Find where the given text appears and provide that cell's center as (X, Y) coordinate. 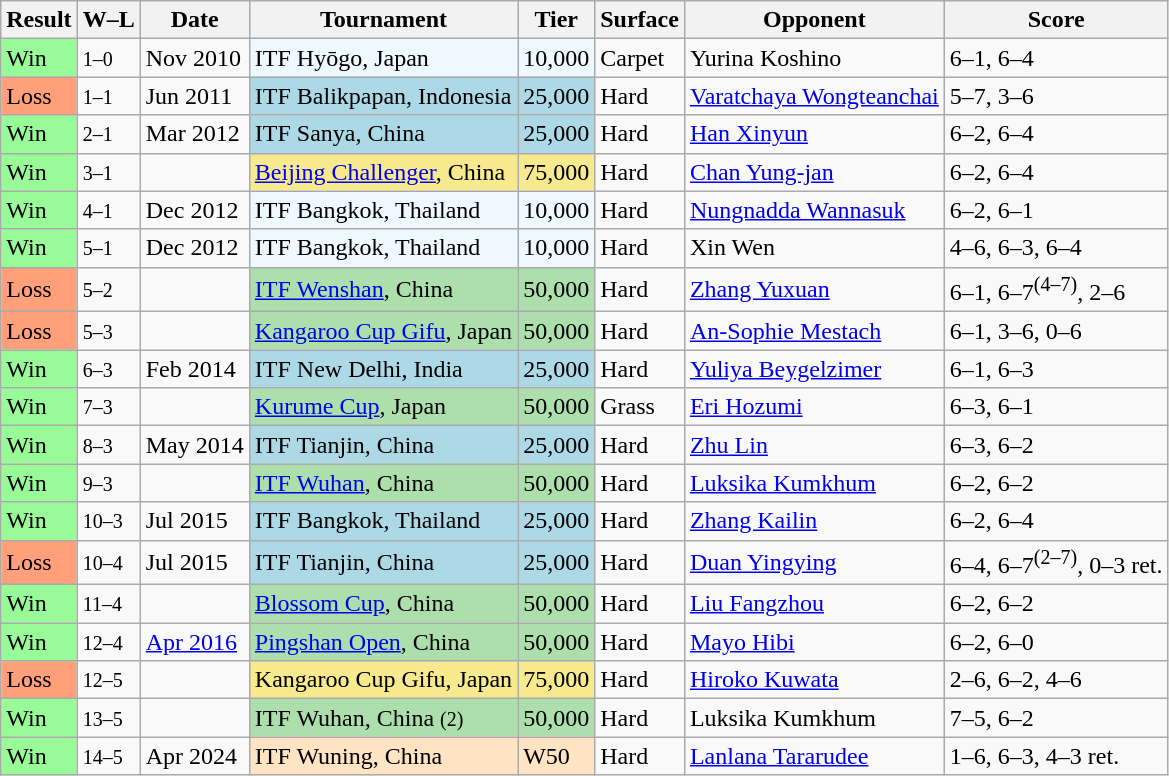
Jun 2011 (194, 96)
6–1, 6–3 (1056, 369)
ITF Wuning, China (383, 756)
Lanlana Tararudee (814, 756)
ITF Wuhan, China (2) (383, 718)
1–1 (108, 96)
Tier (556, 20)
Carpet (640, 58)
4–1 (108, 210)
5–3 (108, 331)
Liu Fangzhou (814, 604)
7–5, 6–2 (1056, 718)
Tournament (383, 20)
6–1, 3–6, 0–6 (1056, 331)
ITF Wuhan, China (383, 483)
ITF Wenshan, China (383, 290)
12–5 (108, 680)
Pingshan Open, China (383, 642)
1–0 (108, 58)
13–5 (108, 718)
3–1 (108, 172)
Varatchaya Wongteanchai (814, 96)
Beijing Challenger, China (383, 172)
W50 (556, 756)
5–1 (108, 248)
ITF Sanya, China (383, 134)
8–3 (108, 445)
1–6, 6–3, 4–3 ret. (1056, 756)
2–1 (108, 134)
Apr 2024 (194, 756)
Zhang Yuxuan (814, 290)
An-Sophie Mestach (814, 331)
Kurume Cup, Japan (383, 407)
ITF New Delhi, India (383, 369)
Zhang Kailin (814, 521)
Yurina Koshino (814, 58)
4–6, 6–3, 6–4 (1056, 248)
5–2 (108, 290)
10–3 (108, 521)
2–6, 6–2, 4–6 (1056, 680)
May 2014 (194, 445)
Duan Yingying (814, 562)
Eri Hozumi (814, 407)
Hiroko Kuwata (814, 680)
ITF Balikpapan, Indonesia (383, 96)
Date (194, 20)
6–2, 6–1 (1056, 210)
Han Xinyun (814, 134)
Chan Yung-jan (814, 172)
Nungnadda Wannasuk (814, 210)
6–4, 6–7(2–7), 0–3 ret. (1056, 562)
9–3 (108, 483)
12–4 (108, 642)
6–3 (108, 369)
Zhu Lin (814, 445)
11–4 (108, 604)
14–5 (108, 756)
6–2, 6–0 (1056, 642)
Opponent (814, 20)
ITF Hyōgo, Japan (383, 58)
Grass (640, 407)
Mar 2012 (194, 134)
10–4 (108, 562)
6–3, 6–2 (1056, 445)
6–1, 6–7(4–7), 2–6 (1056, 290)
Surface (640, 20)
Apr 2016 (194, 642)
6–1, 6–4 (1056, 58)
5–7, 3–6 (1056, 96)
W–L (108, 20)
Xin Wen (814, 248)
Feb 2014 (194, 369)
Nov 2010 (194, 58)
Score (1056, 20)
Mayo Hibi (814, 642)
Blossom Cup, China (383, 604)
6–3, 6–1 (1056, 407)
Yuliya Beygelzimer (814, 369)
7–3 (108, 407)
Result (39, 20)
